Provide the (x, y) coordinate of the cell's center where the given text is located.  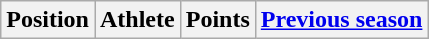
Previous season (342, 20)
Athlete (137, 20)
Points (218, 20)
Position (48, 20)
